Identify which cell holds the provided text, then report its (X, Y) central coordinate. 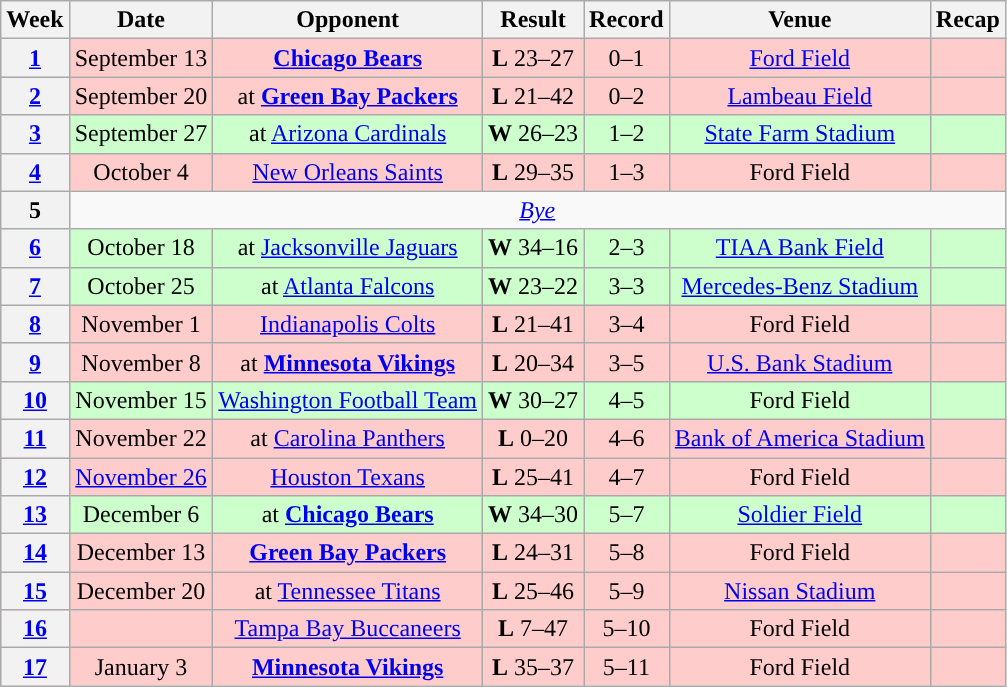
September 13 (141, 58)
Indianapolis Colts (348, 324)
Venue (800, 20)
at Minnesota Vikings (348, 362)
L 25–46 (532, 591)
3–4 (627, 324)
5 (35, 210)
Bye (537, 210)
October 25 (141, 286)
at Chicago Bears (348, 515)
13 (35, 515)
1 (35, 58)
Bank of America Stadium (800, 438)
7 (35, 286)
December 13 (141, 553)
at Arizona Cardinals (348, 134)
at Tennessee Titans (348, 591)
at Jacksonville Jaguars (348, 248)
State Farm Stadium (800, 134)
W 30–27 (532, 400)
Soldier Field (800, 515)
W 34–16 (532, 248)
October 18 (141, 248)
December 6 (141, 515)
September 20 (141, 96)
10 (35, 400)
5–7 (627, 515)
4–6 (627, 438)
November 1 (141, 324)
L 21–42 (532, 96)
Recap (968, 20)
8 (35, 324)
L 20–34 (532, 362)
2–3 (627, 248)
September 27 (141, 134)
November 8 (141, 362)
at Atlanta Falcons (348, 286)
9 (35, 362)
1–3 (627, 172)
Green Bay Packers (348, 553)
3–3 (627, 286)
5–8 (627, 553)
0–2 (627, 96)
5–10 (627, 629)
16 (35, 629)
January 3 (141, 667)
December 20 (141, 591)
Tampa Bay Buccaneers (348, 629)
W 34–30 (532, 515)
Houston Texans (348, 477)
17 (35, 667)
5–9 (627, 591)
15 (35, 591)
14 (35, 553)
Minnesota Vikings (348, 667)
L 21–41 (532, 324)
U.S. Bank Stadium (800, 362)
L 7–47 (532, 629)
3 (35, 134)
W 26–23 (532, 134)
4–5 (627, 400)
4–7 (627, 477)
New Orleans Saints (348, 172)
4 (35, 172)
Chicago Bears (348, 58)
November 15 (141, 400)
L 24–31 (532, 553)
Lambeau Field (800, 96)
5–11 (627, 667)
Record (627, 20)
Week (35, 20)
L 23–27 (532, 58)
Mercedes-Benz Stadium (800, 286)
11 (35, 438)
L 35–37 (532, 667)
L 25–41 (532, 477)
12 (35, 477)
TIAA Bank Field (800, 248)
2 (35, 96)
L 0–20 (532, 438)
November 22 (141, 438)
6 (35, 248)
0–1 (627, 58)
November 26 (141, 477)
at Carolina Panthers (348, 438)
1–2 (627, 134)
W 23–22 (532, 286)
Opponent (348, 20)
3–5 (627, 362)
Date (141, 20)
October 4 (141, 172)
at Green Bay Packers (348, 96)
L 29–35 (532, 172)
Nissan Stadium (800, 591)
Washington Football Team (348, 400)
Result (532, 20)
